Identify which cell holds the provided text, then report its [X, Y] central coordinate. 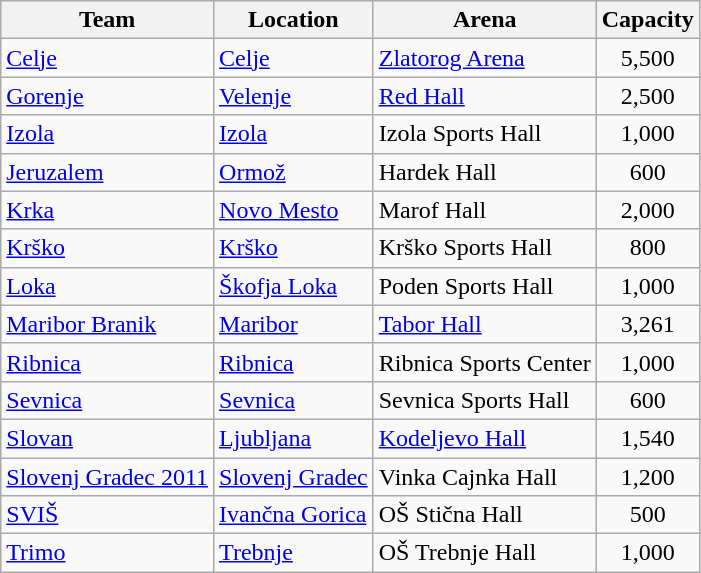
Jeruzalem [108, 172]
Krka [108, 210]
Slovenj Gradec [294, 477]
OŠ Stična Hall [484, 515]
1,540 [648, 438]
1,200 [648, 477]
Capacity [648, 20]
Škofja Loka [294, 286]
Maribor [294, 324]
Zlatorog Arena [484, 58]
SVIŠ [108, 515]
Slovan [108, 438]
Marof Hall [484, 210]
Hardek Hall [484, 172]
Krško Sports Hall [484, 248]
500 [648, 515]
Velenje [294, 96]
2,500 [648, 96]
Ivančna Gorica [294, 515]
3,261 [648, 324]
2,000 [648, 210]
Izola Sports Hall [484, 134]
800 [648, 248]
Location [294, 20]
Arena [484, 20]
Slovenj Gradec 2011 [108, 477]
OŠ Trebnje Hall [484, 553]
Ribnica Sports Center [484, 362]
Maribor Branik [108, 324]
Gorenje [108, 96]
Trimo [108, 553]
Ljubljana [294, 438]
Kodeljevo Hall [484, 438]
Loka [108, 286]
Ormož [294, 172]
Trebnje [294, 553]
Novo Mesto [294, 210]
Vinka Cajnka Hall [484, 477]
5,500 [648, 58]
Sevnica Sports Hall [484, 400]
Team [108, 20]
Tabor Hall [484, 324]
Poden Sports Hall [484, 286]
Red Hall [484, 96]
